Locate the cell with the specified text and output its (x, y) center coordinate. 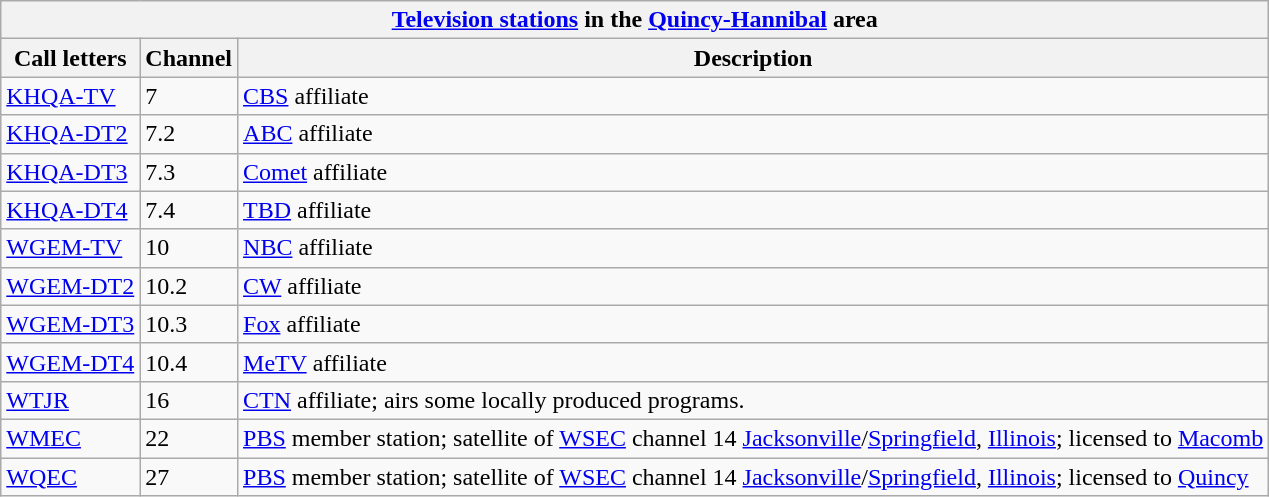
10.3 (189, 324)
10.2 (189, 286)
KHQA-TV (70, 96)
NBC affiliate (754, 248)
WQEC (70, 477)
WMEC (70, 438)
10 (189, 248)
MeTV affiliate (754, 362)
WGEM-DT2 (70, 286)
Channel (189, 58)
Fox affiliate (754, 324)
WGEM-DT3 (70, 324)
Comet affiliate (754, 172)
WGEM-TV (70, 248)
CBS affiliate (754, 96)
WTJR (70, 400)
7.3 (189, 172)
KHQA-DT3 (70, 172)
7.4 (189, 210)
PBS member station; satellite of WSEC channel 14 Jacksonville/Springfield, Illinois; licensed to Macomb (754, 438)
7.2 (189, 134)
TBD affiliate (754, 210)
7 (189, 96)
KHQA-DT2 (70, 134)
Call letters (70, 58)
ABC affiliate (754, 134)
10.4 (189, 362)
CW affiliate (754, 286)
27 (189, 477)
22 (189, 438)
Description (754, 58)
WGEM-DT4 (70, 362)
Television stations in the Quincy-Hannibal area (635, 20)
16 (189, 400)
PBS member station; satellite of WSEC channel 14 Jacksonville/Springfield, Illinois; licensed to Quincy (754, 477)
CTN affiliate; airs some locally produced programs. (754, 400)
KHQA-DT4 (70, 210)
